From the cell containing the given text, extract its center point as (x, y) coordinate. 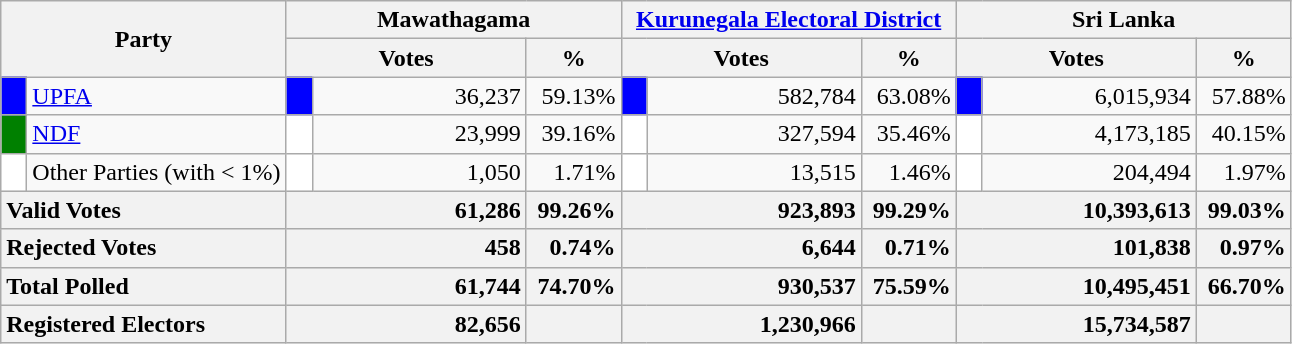
101,838 (1076, 248)
10,495,451 (1076, 286)
39.16% (574, 134)
99.29% (908, 210)
1.46% (908, 172)
63.08% (908, 96)
75.59% (908, 286)
57.88% (1244, 96)
36,237 (419, 96)
Other Parties (with < 1%) (156, 172)
1,050 (419, 172)
0.74% (574, 248)
6,015,934 (1089, 96)
204,494 (1089, 172)
59.13% (574, 96)
61,744 (406, 286)
4,173,185 (1089, 134)
40.15% (1244, 134)
1.71% (574, 172)
99.03% (1244, 210)
6,644 (741, 248)
Sri Lanka (1124, 20)
Total Polled (144, 286)
327,594 (754, 134)
Mawathagama (454, 20)
35.46% (908, 134)
82,656 (406, 324)
10,393,613 (1076, 210)
66.70% (1244, 286)
582,784 (754, 96)
1.97% (1244, 172)
Valid Votes (144, 210)
Rejected Votes (144, 248)
458 (406, 248)
74.70% (574, 286)
0.97% (1244, 248)
15,734,587 (1076, 324)
930,537 (741, 286)
UPFA (156, 96)
Kurunegala Electoral District (788, 20)
Registered Electors (144, 324)
0.71% (908, 248)
23,999 (419, 134)
99.26% (574, 210)
13,515 (754, 172)
NDF (156, 134)
1,230,966 (741, 324)
923,893 (741, 210)
Party (144, 39)
61,286 (406, 210)
